Detect which cell encompasses the target text, then output its [x, y] center coordinate. 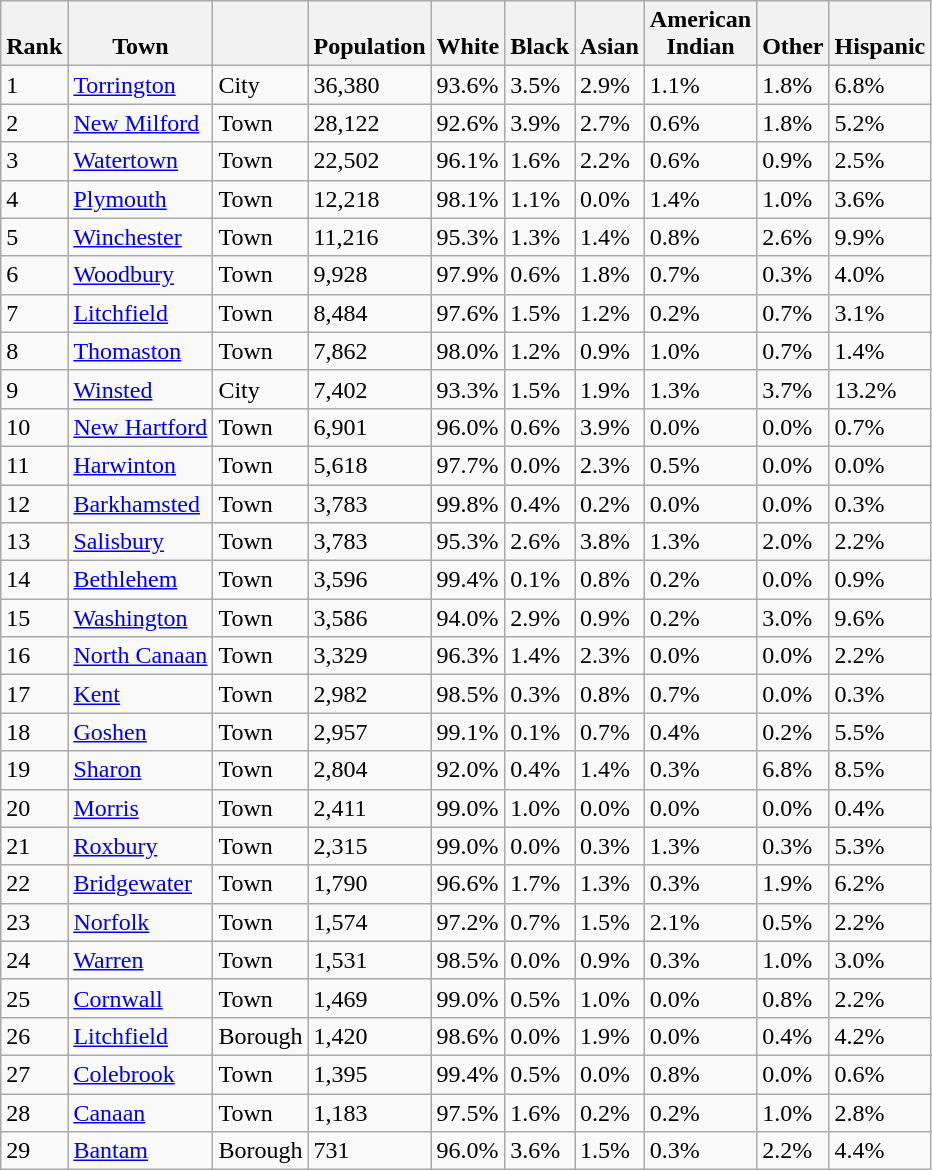
25 [34, 998]
Plymouth [140, 199]
Roxbury [140, 846]
Watertown [140, 161]
3.5% [540, 85]
2.8% [880, 1113]
2,982 [370, 694]
1,469 [370, 998]
Washington [140, 618]
7 [34, 313]
5.5% [880, 732]
15 [34, 618]
Barkhamsted [140, 503]
Torrington [140, 85]
Canaan [140, 1113]
7,862 [370, 351]
97.5% [468, 1113]
5.3% [880, 846]
Black [540, 34]
92.6% [468, 123]
Cornwall [140, 998]
Rank [34, 34]
6.2% [880, 884]
98.0% [468, 351]
Asian [610, 34]
3.1% [880, 313]
97.6% [468, 313]
New Milford [140, 123]
9.9% [880, 237]
21 [34, 846]
24 [34, 960]
8,484 [370, 313]
2,411 [370, 808]
7,402 [370, 389]
Hispanic [880, 34]
97.9% [468, 275]
12,218 [370, 199]
14 [34, 580]
96.1% [468, 161]
4 [34, 199]
18 [34, 732]
Harwinton [140, 465]
4.0% [880, 275]
3.7% [793, 389]
1,395 [370, 1074]
6 [34, 275]
22,502 [370, 161]
4.2% [880, 1036]
5 [34, 237]
AmericanIndian [700, 34]
1,420 [370, 1036]
Warren [140, 960]
28,122 [370, 123]
Thomaston [140, 351]
9.6% [880, 618]
Norfolk [140, 922]
Morris [140, 808]
Bantam [140, 1151]
1,531 [370, 960]
Kent [140, 694]
2,957 [370, 732]
1,574 [370, 922]
28 [34, 1113]
94.0% [468, 618]
96.3% [468, 656]
Goshen [140, 732]
Colebrook [140, 1074]
12 [34, 503]
1 [34, 85]
5.2% [880, 123]
23 [34, 922]
1.7% [540, 884]
Other [793, 34]
99.8% [468, 503]
2.0% [793, 542]
Salisbury [140, 542]
731 [370, 1151]
3,586 [370, 618]
22 [34, 884]
10 [34, 427]
Population [370, 34]
2.7% [610, 123]
99.1% [468, 732]
98.1% [468, 199]
92.0% [468, 770]
2.5% [880, 161]
13.2% [880, 389]
3,329 [370, 656]
4.4% [880, 1151]
98.6% [468, 1036]
New Hartford [140, 427]
93.3% [468, 389]
97.7% [468, 465]
2.1% [700, 922]
97.2% [468, 922]
13 [34, 542]
Sharon [140, 770]
17 [34, 694]
Bridgewater [140, 884]
1,183 [370, 1113]
2,315 [370, 846]
1,790 [370, 884]
20 [34, 808]
3 [34, 161]
96.6% [468, 884]
36,380 [370, 85]
Winsted [140, 389]
3,596 [370, 580]
2,804 [370, 770]
Woodbury [140, 275]
8.5% [880, 770]
29 [34, 1151]
9,928 [370, 275]
11,216 [370, 237]
5,618 [370, 465]
Bethlehem [140, 580]
93.6% [468, 85]
11 [34, 465]
Winchester [140, 237]
16 [34, 656]
White [468, 34]
9 [34, 389]
26 [34, 1036]
19 [34, 770]
27 [34, 1074]
8 [34, 351]
2 [34, 123]
3.8% [610, 542]
North Canaan [140, 656]
6,901 [370, 427]
